Find where the given text appears and provide that cell's center as (x, y) coordinate. 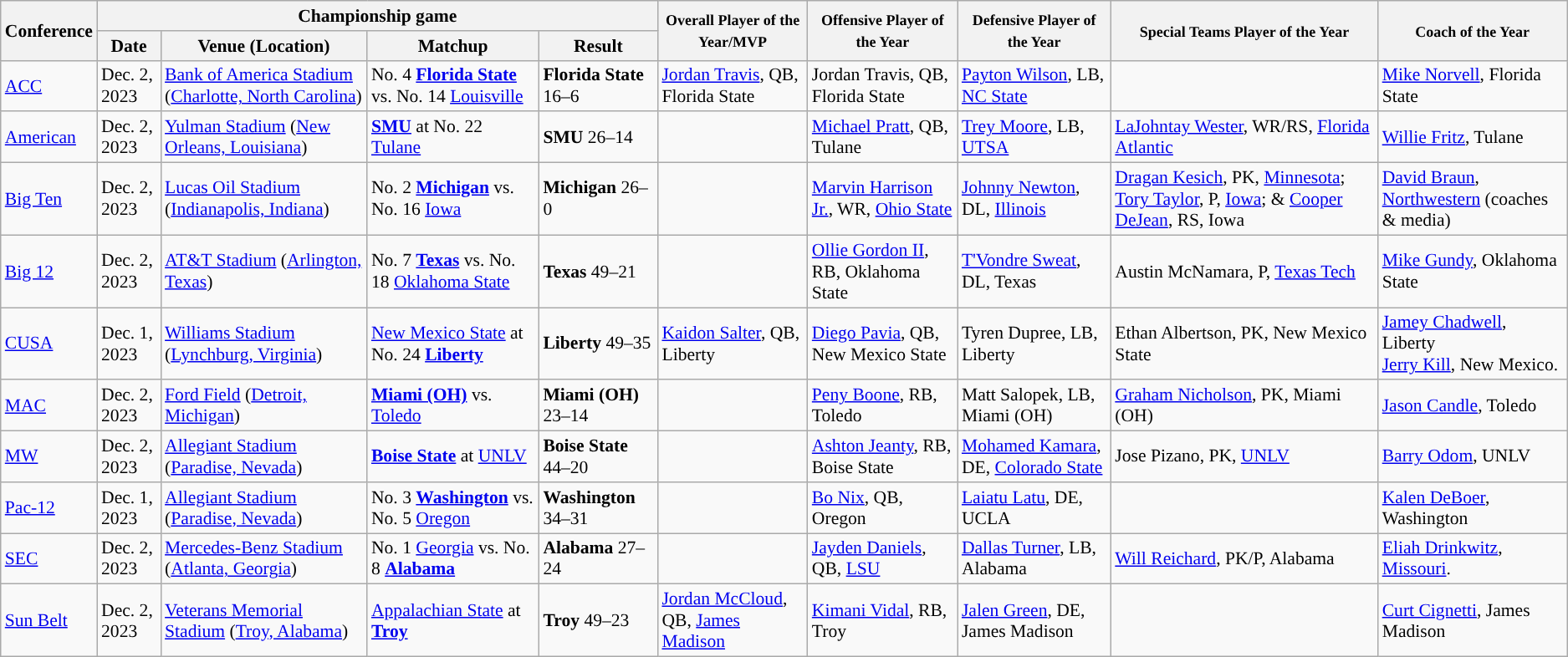
Liberty 49–35 (598, 344)
Mike Norvell, Florida State (1473, 85)
No. 2 Michigan vs. No. 16 Iowa (453, 199)
Mercedes-Benz Stadium (Atlanta, Georgia) (264, 558)
Alabama 27–24 (598, 558)
Date (129, 46)
Michael Pratt, QB, Tulane (883, 137)
No. 3 Washington vs. No. 5 Oregon (453, 508)
No. 1 Georgia vs. No. 8 Alabama (453, 558)
Tyren Dupree, LB, Liberty (1034, 344)
Florida State 16–6 (598, 85)
Dallas Turner, LB, Alabama (1034, 558)
Jamey Chadwell, LibertyJerry Kill, New Mexico. (1473, 344)
Laiatu Latu, DE, UCLA (1034, 508)
Boise State 44–20 (598, 456)
Ollie Gordon II, RB, Oklahoma State (883, 271)
Austin McNamara, P, Texas Tech (1244, 271)
Matchup (453, 46)
Big Ten (49, 199)
Ashton Jeanty, RB, Boise State (883, 456)
Appalachian State at Troy (453, 620)
Kimani Vidal, RB, Troy (883, 620)
MAC (49, 406)
Miami (OH) vs. Toledo (453, 406)
Mike Gundy, Oklahoma State (1473, 271)
New Mexico State at No. 24 Liberty (453, 344)
Big 12 (49, 271)
Texas 49–21 (598, 271)
Michigan 26–0 (598, 199)
T'Vondre Sweat, DL, Texas (1034, 271)
Jayden Daniels, QB, LSU (883, 558)
Veterans Memorial Stadium (Troy, Alabama) (264, 620)
Mohamed Kamara, DE, Colorado State (1034, 456)
Boise State at UNLV (453, 456)
SMU at No. 22 Tulane (453, 137)
Ford Field (Detroit, Michigan) (264, 406)
Payton Wilson, LB, NC State (1034, 85)
Trey Moore, LB, UTSA (1034, 137)
Barry Odom, UNLV (1473, 456)
Jose Pizano, PK, UNLV (1244, 456)
Jordan McCloud, QB, James Madison (733, 620)
Washington 34–31 (598, 508)
Peny Boone, RB, Toledo (883, 406)
Marvin Harrison Jr., WR, Ohio State (883, 199)
Willie Fritz, Tulane (1473, 137)
Offensive Player of the Year (883, 30)
Special Teams Player of the Year (1244, 30)
Jalen Green, DE, James Madison (1034, 620)
Kalen DeBoer, Washington (1473, 508)
Dragan Kesich, PK, Minnesota; Tory Taylor, P, Iowa; & Cooper DeJean, RS, Iowa (1244, 199)
Curt Cignetti, James Madison (1473, 620)
Lucas Oil Stadium (Indianapolis, Indiana) (264, 199)
Eliah Drinkwitz, Missouri. (1473, 558)
Graham Nicholson, PK, Miami (OH) (1244, 406)
SEC (49, 558)
Bank of America Stadium (Charlotte, North Carolina) (264, 85)
Defensive Player of the Year (1034, 30)
Troy 49–23 (598, 620)
Jason Candle, Toledo (1473, 406)
Johnny Newton, DL, Illinois (1034, 199)
Championship game (377, 16)
Pac-12 (49, 508)
Kaidon Salter, QB, Liberty (733, 344)
AT&T Stadium (Arlington, Texas) (264, 271)
Conference (49, 30)
Will Reichard, PK/P, Alabama (1244, 558)
LaJohntay Wester, WR/RS, Florida Atlantic (1244, 137)
Venue (Location) (264, 46)
Matt Salopek, LB, Miami (OH) (1034, 406)
Diego Pavia, QB, New Mexico State (883, 344)
CUSA (49, 344)
Sun Belt (49, 620)
MW (49, 456)
ACC (49, 85)
Ethan Albertson, PK, New Mexico State (1244, 344)
Coach of the Year (1473, 30)
David Braun, Northwestern (coaches & media) (1473, 199)
Yulman Stadium (New Orleans, Louisiana) (264, 137)
Bo Nix, QB, Oregon (883, 508)
Williams Stadium (Lynchburg, Virginia) (264, 344)
Result (598, 46)
Overall Player of the Year/MVP (733, 30)
Miami (OH) 23–14 (598, 406)
American (49, 137)
No. 4 Florida State vs. No. 14 Louisville (453, 85)
No. 7 Texas vs. No. 18 Oklahoma State (453, 271)
SMU 26–14 (598, 137)
